Return [X, Y] of the center of cell containing provided text 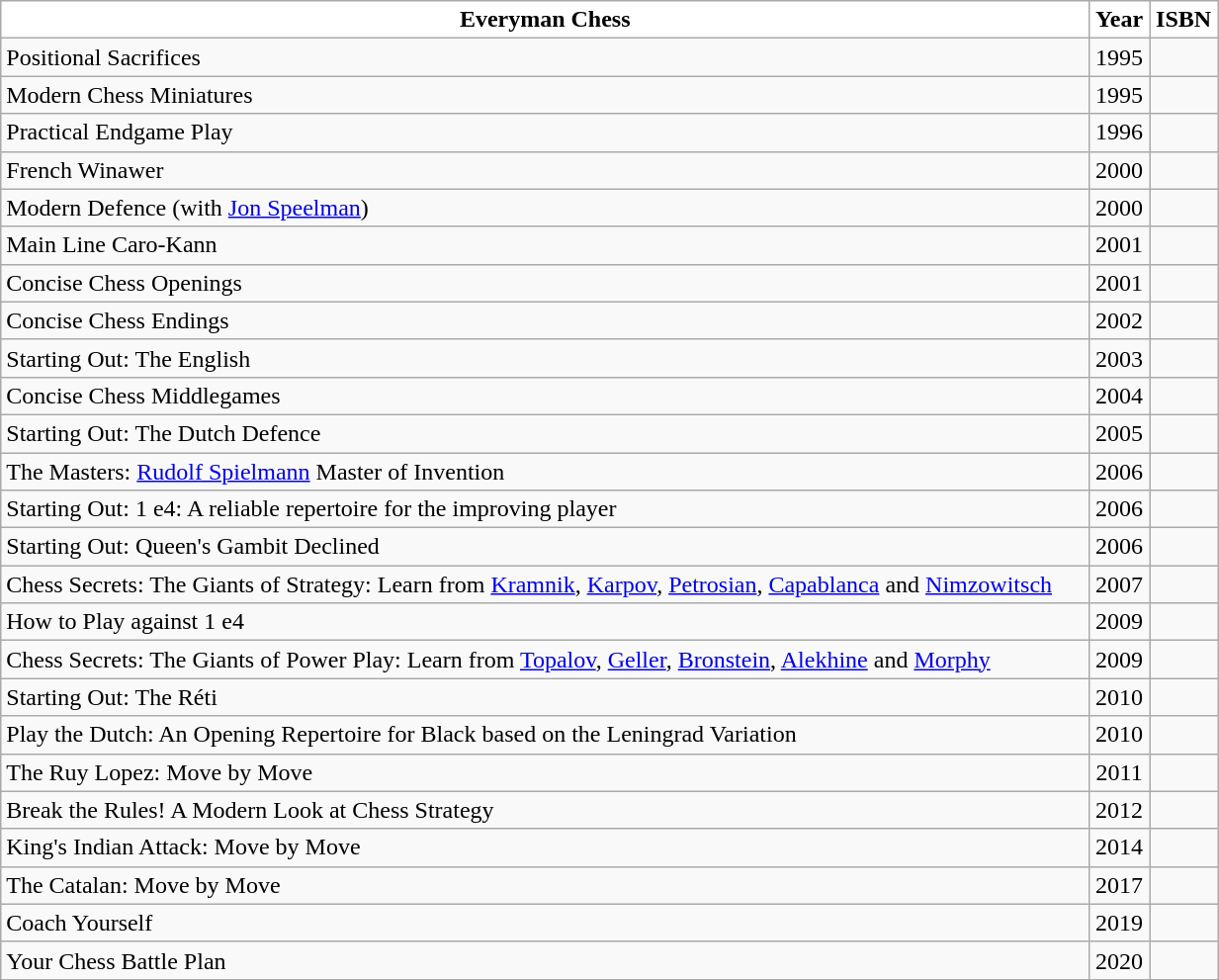
2003 [1119, 358]
Starting Out: The Réti [546, 697]
Your Chess Battle Plan [546, 960]
Modern Defence (with Jon Speelman) [546, 208]
Modern Chess Miniatures [546, 95]
Starting Out: The English [546, 358]
2020 [1119, 960]
Break the Rules! A Modern Look at Chess Strategy [546, 810]
2004 [1119, 396]
2002 [1119, 320]
2019 [1119, 923]
The Masters: Rudolf Spielmann Master of Invention [546, 472]
Main Line Caro-Kann [546, 245]
2017 [1119, 885]
French Winawer [546, 170]
2011 [1119, 772]
Chess Secrets: The Giants of Strategy: Learn from Kramnik, Karpov, Petrosian, Capablanca and Nimzowitsch [546, 584]
Everyman Chess [546, 20]
2005 [1119, 433]
Coach Yourself [546, 923]
The Ruy Lopez: Move by Move [546, 772]
Concise Chess Middlegames [546, 396]
How to Play against 1 e4 [546, 622]
Year [1119, 20]
Positional Sacrifices [546, 57]
Concise Chess Openings [546, 283]
Starting Out: Queen's Gambit Declined [546, 547]
Practical Endgame Play [546, 133]
Starting Out: The Dutch Defence [546, 433]
1996 [1119, 133]
The Catalan: Move by Move [546, 885]
King's Indian Attack: Move by Move [546, 847]
Starting Out: 1 e4: A reliable repertoire for the improving player [546, 509]
2007 [1119, 584]
Play the Dutch: An Opening Repertoire for Black based on the Leningrad Variation [546, 735]
2014 [1119, 847]
Chess Secrets: The Giants of Power Play: Learn from Topalov, Geller, Bronstein, Alekhine and Morphy [546, 660]
Concise Chess Endings [546, 320]
2012 [1119, 810]
ISBN [1182, 20]
